Capture the cell that displays the provided text and extract its (x, y) central coordinate. 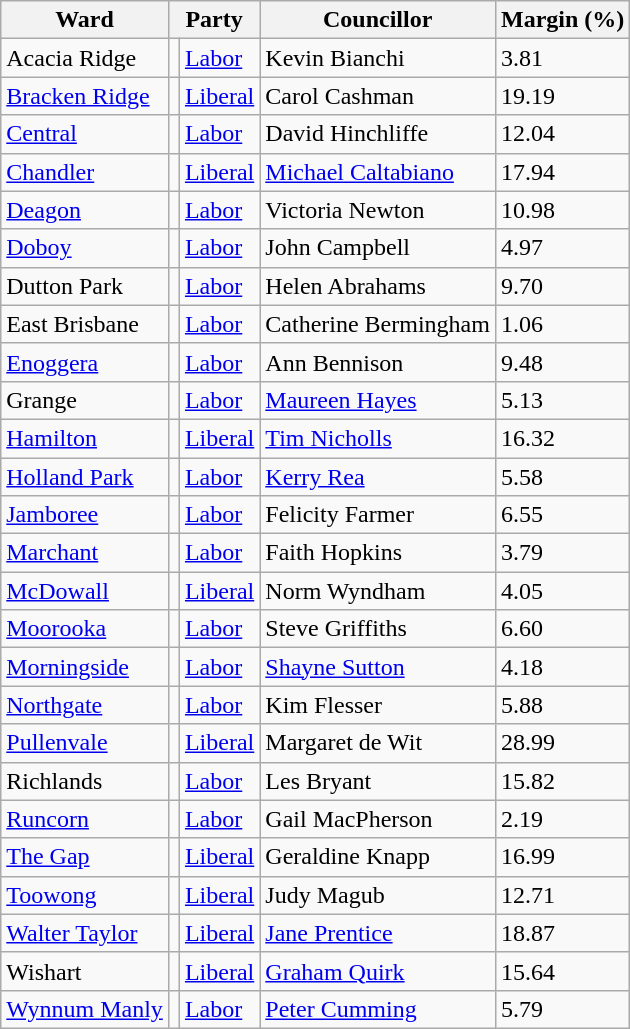
17.94 (562, 172)
Runcorn (85, 819)
Ann Bennison (378, 362)
Northgate (85, 705)
Felicity Farmer (378, 515)
Geraldine Knapp (378, 857)
Walter Taylor (85, 933)
Graham Quirk (378, 971)
Kevin Bianchi (378, 58)
6.60 (562, 629)
5.79 (562, 1009)
Enoggera (85, 362)
5.13 (562, 400)
Tim Nicholls (378, 438)
18.87 (562, 933)
Victoria Newton (378, 210)
12.71 (562, 895)
2.19 (562, 819)
David Hinchliffe (378, 134)
Central (85, 134)
Jamboree (85, 515)
9.70 (562, 286)
Marchant (85, 553)
1.06 (562, 324)
Norm Wyndham (378, 591)
Margaret de Wit (378, 743)
Les Bryant (378, 781)
16.99 (562, 857)
Gail MacPherson (378, 819)
East Brisbane (85, 324)
Wishart (85, 971)
Carol Cashman (378, 96)
Toowong (85, 895)
Richlands (85, 781)
Morningside (85, 667)
Party (214, 20)
15.64 (562, 971)
Dutton Park (85, 286)
3.81 (562, 58)
Jane Prentice (378, 933)
12.04 (562, 134)
Councillor (378, 20)
Deagon (85, 210)
16.32 (562, 438)
Moorooka (85, 629)
McDowall (85, 591)
4.05 (562, 591)
Ward (85, 20)
6.55 (562, 515)
4.18 (562, 667)
Grange (85, 400)
3.79 (562, 553)
Kim Flesser (378, 705)
5.88 (562, 705)
9.48 (562, 362)
Peter Cumming (378, 1009)
Michael Caltabiano (378, 172)
Kerry Rea (378, 477)
Shayne Sutton (378, 667)
Hamilton (85, 438)
Wynnum Manly (85, 1009)
Steve Griffiths (378, 629)
Judy Magub (378, 895)
10.98 (562, 210)
4.97 (562, 248)
Catherine Bermingham (378, 324)
Helen Abrahams (378, 286)
Doboy (85, 248)
Maureen Hayes (378, 400)
Chandler (85, 172)
5.58 (562, 477)
28.99 (562, 743)
15.82 (562, 781)
Acacia Ridge (85, 58)
Margin (%) (562, 20)
Faith Hopkins (378, 553)
John Campbell (378, 248)
The Gap (85, 857)
19.19 (562, 96)
Bracken Ridge (85, 96)
Holland Park (85, 477)
Pullenvale (85, 743)
